Provide the [X, Y] coordinate of the cell's center where the given text is located.  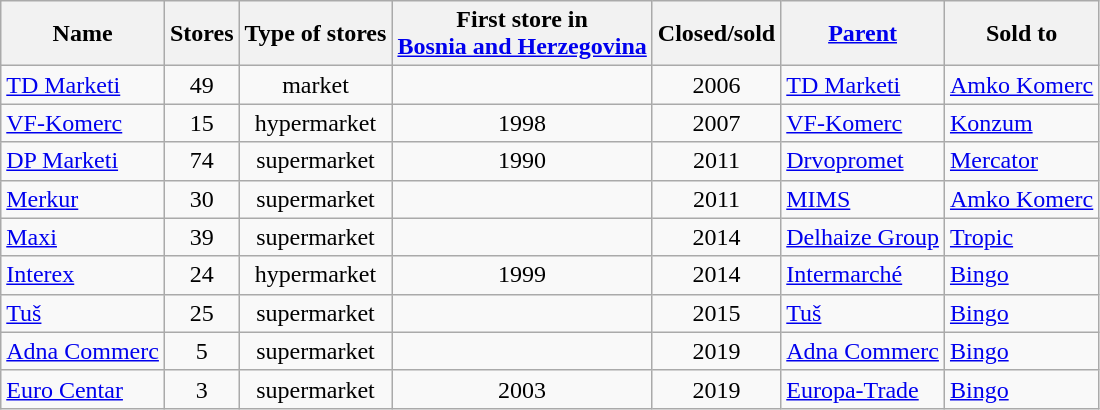
Sold to [1021, 34]
30 [202, 199]
Name [83, 34]
Maxi [83, 237]
25 [202, 313]
Konzum [1021, 123]
Drvopromet [863, 161]
MIMS [863, 199]
First store inBosnia and Herzegovina [522, 34]
1999 [522, 275]
49 [202, 85]
Mercator [1021, 161]
15 [202, 123]
2003 [522, 389]
Closed/sold [716, 34]
Stores [202, 34]
Europa-Trade [863, 389]
2015 [716, 313]
Tropic [1021, 237]
Parent [863, 34]
1998 [522, 123]
1990 [522, 161]
39 [202, 237]
5 [202, 351]
24 [202, 275]
Intermarché [863, 275]
Merkur [83, 199]
Euro Centar [83, 389]
Delhaize Group [863, 237]
Type of stores [316, 34]
market [316, 85]
DP Marketi [83, 161]
74 [202, 161]
Interex [83, 275]
2006 [716, 85]
2007 [716, 123]
3 [202, 389]
